Locate the cell with the specified text and output its (x, y) center coordinate. 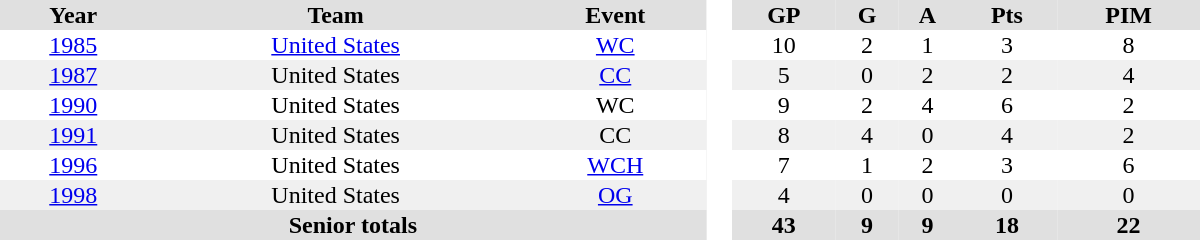
OG (616, 195)
1996 (74, 165)
43 (784, 225)
Team (336, 15)
1998 (74, 195)
G (867, 15)
1985 (74, 45)
Senior totals (353, 225)
1991 (74, 135)
A (927, 15)
PIM (1128, 15)
10 (784, 45)
7 (784, 165)
Year (74, 15)
Pts (1008, 15)
22 (1128, 225)
18 (1008, 225)
GP (784, 15)
Event (616, 15)
5 (784, 75)
1990 (74, 105)
1987 (74, 75)
WCH (616, 165)
